Determine the (x, y) coordinate at the center of the cell enclosing the given text.  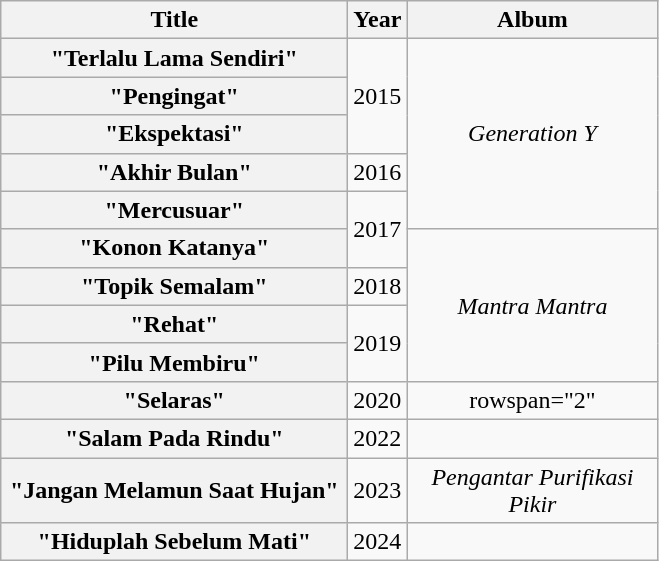
Mantra Mantra (532, 305)
2022 (378, 438)
"Hiduplah Sebelum Mati" (174, 542)
2024 (378, 542)
2015 (378, 96)
2019 (378, 343)
2020 (378, 400)
"Salam Pada Rindu" (174, 438)
"Ekspektasi" (174, 134)
"Pengingat" (174, 96)
"Konon Katanya" (174, 248)
"Rehat" (174, 324)
rowspan="2" (532, 400)
"Pilu Membiru" (174, 362)
"Selaras" (174, 400)
"Terlalu Lama Sendiri" (174, 58)
Album (532, 20)
Pengantar Purifikasi Pikir (532, 490)
2023 (378, 490)
2016 (378, 172)
2017 (378, 229)
Title (174, 20)
"Topik Semalam" (174, 286)
"Jangan Melamun Saat Hujan" (174, 490)
"Mercusuar" (174, 210)
Generation Y (532, 134)
Year (378, 20)
"Akhir Bulan" (174, 172)
2018 (378, 286)
